Search for the cell housing the specified text and yield its [x, y] center coordinate. 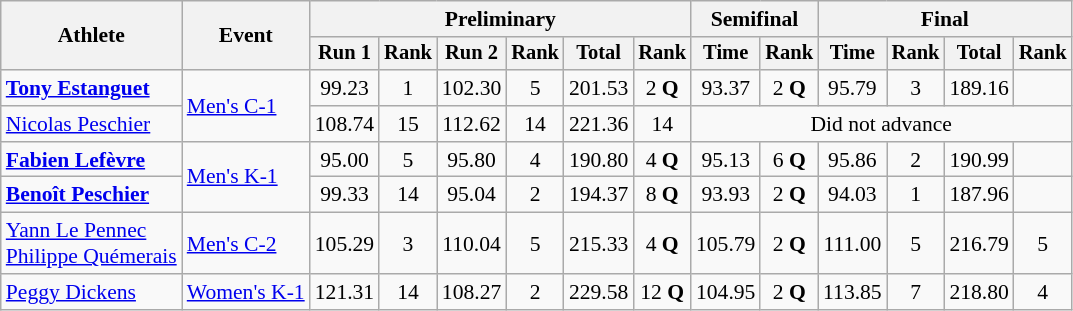
108.74 [344, 124]
95.00 [344, 160]
Final [944, 19]
194.37 [598, 195]
Nicolas Peschier [92, 124]
Semifinal [754, 19]
Yann Le PennecPhilippe Quémerais [92, 244]
Benoît Peschier [92, 195]
190.99 [978, 160]
Men's C-2 [246, 244]
189.16 [978, 88]
Fabien Lefèvre [92, 160]
108.27 [472, 292]
Preliminary [500, 19]
112.62 [472, 124]
93.37 [726, 88]
95.04 [472, 195]
95.13 [726, 160]
187.96 [978, 195]
Tony Estanguet [92, 88]
Run 2 [472, 54]
113.85 [852, 292]
Men's K-1 [246, 178]
216.79 [978, 244]
6 Q [789, 160]
Athlete [92, 36]
Did not advance [881, 124]
12 Q [662, 292]
104.95 [726, 292]
111.00 [852, 244]
102.30 [472, 88]
Women's K-1 [246, 292]
Event [246, 36]
105.79 [726, 244]
215.33 [598, 244]
99.33 [344, 195]
218.80 [978, 292]
105.29 [344, 244]
95.79 [852, 88]
95.86 [852, 160]
99.23 [344, 88]
Peggy Dickens [92, 292]
15 [408, 124]
94.03 [852, 195]
95.80 [472, 160]
229.58 [598, 292]
93.93 [726, 195]
110.04 [472, 244]
221.36 [598, 124]
121.31 [344, 292]
201.53 [598, 88]
7 [916, 292]
Men's C-1 [246, 106]
Run 1 [344, 54]
8 Q [662, 195]
190.80 [598, 160]
